Return the (x, y) coordinate for the center point of the cell that contains the specified text.  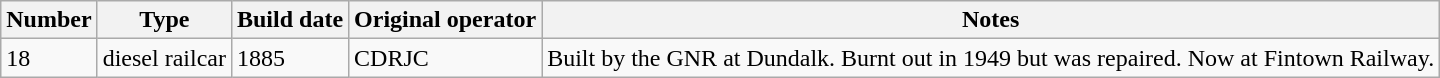
diesel railcar (164, 58)
18 (49, 58)
1885 (290, 58)
Original operator (446, 20)
Notes (991, 20)
Number (49, 20)
Build date (290, 20)
Built by the GNR at Dundalk. Burnt out in 1949 but was repaired. Now at Fintown Railway. (991, 58)
Type (164, 20)
CDRJC (446, 58)
